From the cell containing the given text, extract its center point as (x, y) coordinate. 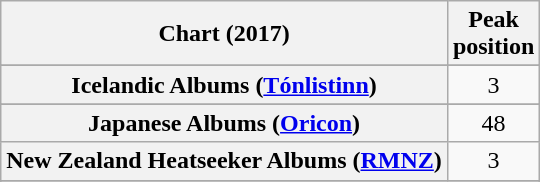
New Zealand Heatseeker Albums (RMNZ) (224, 161)
Peak position (493, 34)
Chart (2017) (224, 34)
48 (493, 123)
Icelandic Albums (Tónlistinn) (224, 85)
Japanese Albums (Oricon) (224, 123)
